Scan for the cell matching the given text and deliver its (X, Y) coordinate at center. 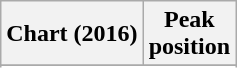
Peakposition (189, 34)
Chart (2016) (72, 34)
